Scan for the cell matching the given text and deliver its [x, y] coordinate at center. 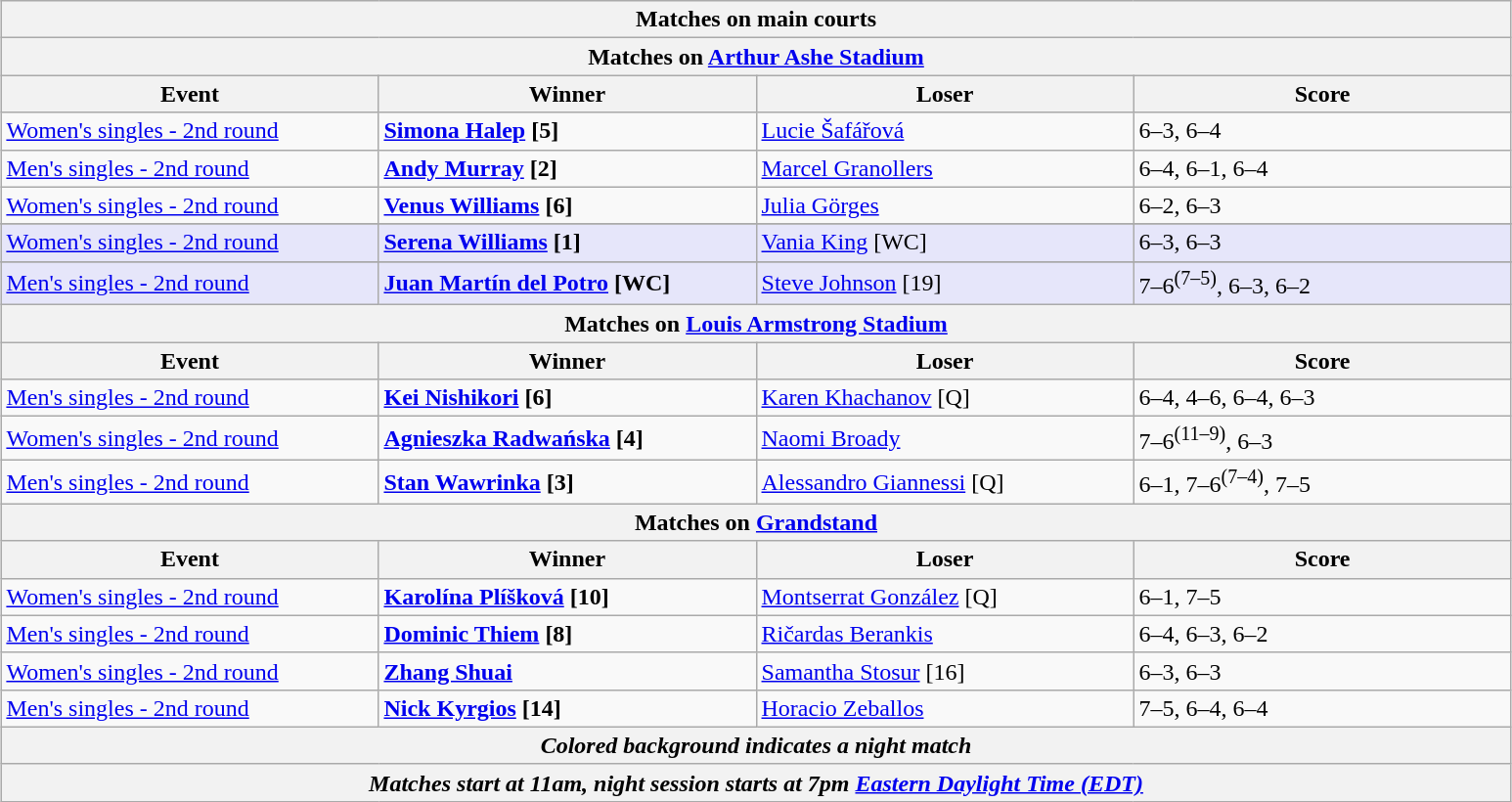
Matches on Grandstand [756, 522]
Juan Martín del Potro [WC] [567, 284]
Matches on Arthur Ashe Stadium [756, 57]
Dominic Thiem [8] [567, 634]
Lucie Šafářová [945, 131]
Venus Williams [6] [567, 205]
Julia Görges [945, 205]
Matches on main courts [756, 20]
Simona Halep [5] [567, 131]
Agnieszka Radwańska [4] [567, 438]
Samantha Stosur [16] [945, 671]
6–1, 7–5 [1322, 597]
Colored background indicates a night match [756, 745]
6–3, 6–4 [1322, 131]
Vania King [WC] [945, 243]
Marcel Granollers [945, 168]
Matches on Louis Armstrong Stadium [756, 324]
Ričardas Berankis [945, 634]
Serena Williams [1] [567, 243]
Zhang Shuai [567, 671]
Karen Khachanov [Q] [945, 398]
Kei Nishikori [6] [567, 398]
Stan Wawrinka [3] [567, 481]
6–4, 6–3, 6–2 [1322, 634]
Alessandro Giannessi [Q] [945, 481]
7–6(11–9), 6–3 [1322, 438]
Montserrat González [Q] [945, 597]
6–1, 7–6(7–4), 7–5 [1322, 481]
Karolína Plíšková [10] [567, 597]
Horacio Zeballos [945, 708]
Naomi Broady [945, 438]
Matches start at 11am, night session starts at 7pm Eastern Daylight Time (EDT) [756, 782]
6–4, 4–6, 6–4, 6–3 [1322, 398]
6–4, 6–1, 6–4 [1322, 168]
7–5, 6–4, 6–4 [1322, 708]
7–6(7–5), 6–3, 6–2 [1322, 284]
Steve Johnson [19] [945, 284]
Andy Murray [2] [567, 168]
Nick Kyrgios [14] [567, 708]
6–2, 6–3 [1322, 205]
